Identify which cell holds the provided text, then report its [X, Y] central coordinate. 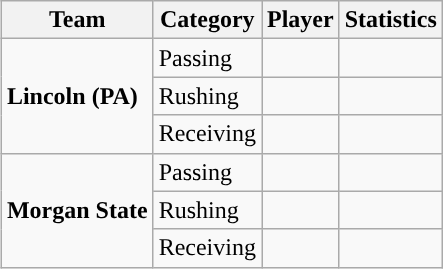
Category [207, 20]
Statistics [390, 20]
Lincoln (PA) [77, 96]
Morgan State [77, 210]
Team [77, 20]
Player [301, 20]
